From the cell containing the given text, extract its center point as (X, Y) coordinate. 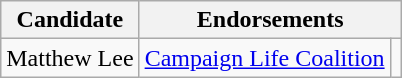
Candidate (70, 20)
Endorsements (270, 20)
Campaign Life Coalition (264, 58)
Matthew Lee (70, 58)
